Scan for the cell matching the given text and deliver its (X, Y) coordinate at center. 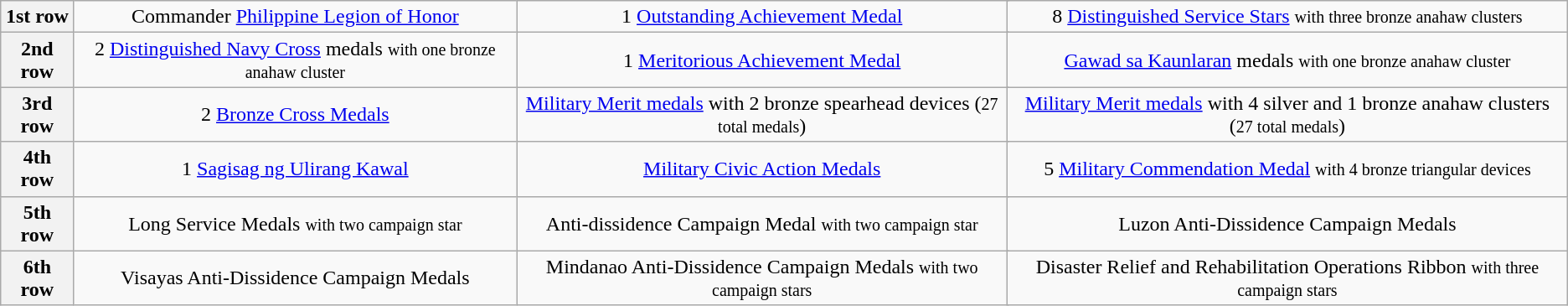
3rd row (37, 114)
5th row (37, 223)
Luzon Anti-Dissidence Campaign Medals (1288, 223)
Anti-dissidence Campaign Medal with two campaign star (762, 223)
8 Distinguished Service Stars with three bronze anahaw clusters (1288, 17)
2 Distinguished Navy Cross medals with one bronze anahaw cluster (295, 60)
Visayas Anti-Dissidence Campaign Medals (295, 278)
Gawad sa Kaunlaran medals with one bronze anahaw cluster (1288, 60)
Long Service Medals with two campaign star (295, 223)
Mindanao Anti-Dissidence Campaign Medals with two campaign stars (762, 278)
5 Military Commendation Medal with 4 bronze triangular devices (1288, 169)
2nd row (37, 60)
Military Merit medals with 2 bronze spearhead devices (27 total medals) (762, 114)
1 Outstanding Achievement Medal (762, 17)
Disaster Relief and Rehabilitation Operations Ribbon with three campaign stars (1288, 278)
Military Merit medals with 4 silver and 1 bronze anahaw clusters (27 total medals) (1288, 114)
4th row (37, 169)
Military Civic Action Medals (762, 169)
2 Bronze Cross Medals (295, 114)
1 Sagisag ng Ulirang Kawal (295, 169)
6th row (37, 278)
Commander Philippine Legion of Honor (295, 17)
1 Meritorious Achievement Medal (762, 60)
1st row (37, 17)
